Scan for the cell matching the given text and deliver its [x, y] coordinate at center. 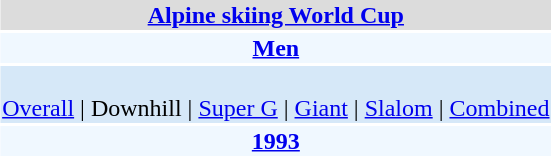
Men [276, 48]
Alpine skiing World Cup [276, 15]
1993 [276, 141]
Overall | Downhill | Super G | Giant | Slalom | Combined [276, 94]
